Search for the cell housing the specified text and yield its [x, y] center coordinate. 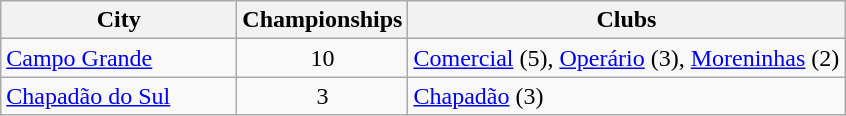
Campo Grande [119, 58]
3 [322, 96]
City [119, 20]
Championships [322, 20]
Chapadão (3) [626, 96]
10 [322, 58]
Comercial (5), Operário (3), Moreninhas (2) [626, 58]
Chapadão do Sul [119, 96]
Clubs [626, 20]
